Locate the cell with the specified text and output its [x, y] center coordinate. 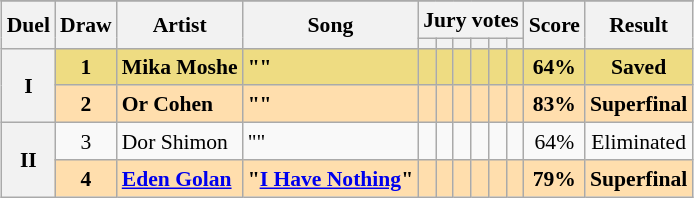
"I Have Nothing" [331, 178]
3 [86, 142]
2 [86, 104]
Dor Shimon [180, 142]
Draw [86, 24]
Score [554, 24]
II [28, 160]
Or Cohen [180, 104]
Eden Golan [180, 178]
Eliminated [638, 142]
Saved [638, 66]
4 [86, 178]
Artist [180, 24]
Jury votes [470, 20]
I [28, 85]
Duel [28, 24]
79% [554, 178]
Mika Moshe [180, 66]
Result [638, 24]
1 [86, 66]
83% [554, 104]
Song [331, 24]
